Return the [x, y] coordinate for the center point of the cell that contains the specified text.  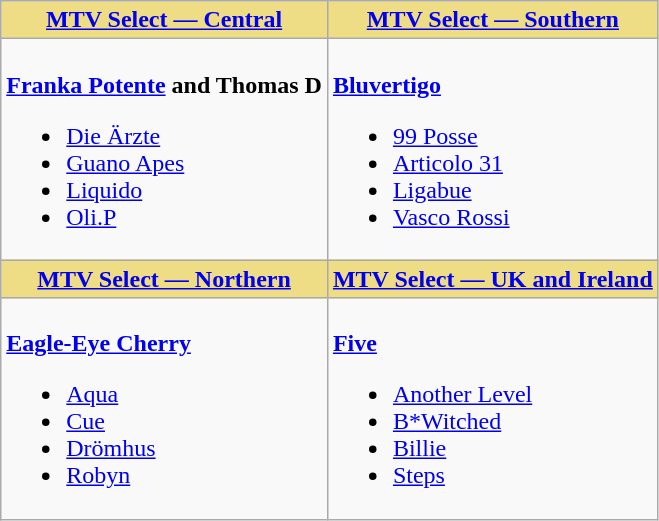
MTV Select — Northern [164, 279]
FiveAnother LevelB*WitchedBillieSteps [492, 408]
MTV Select — UK and Ireland [492, 279]
Franka Potente and Thomas DDie ÄrzteGuano ApesLiquidoOli.P [164, 150]
Bluvertigo99 PosseArticolo 31LigabueVasco Rossi [492, 150]
MTV Select — Central [164, 20]
Eagle-Eye CherryAquaCueDrömhusRobyn [164, 408]
MTV Select — Southern [492, 20]
